Search for the cell housing the specified text and yield its [x, y] center coordinate. 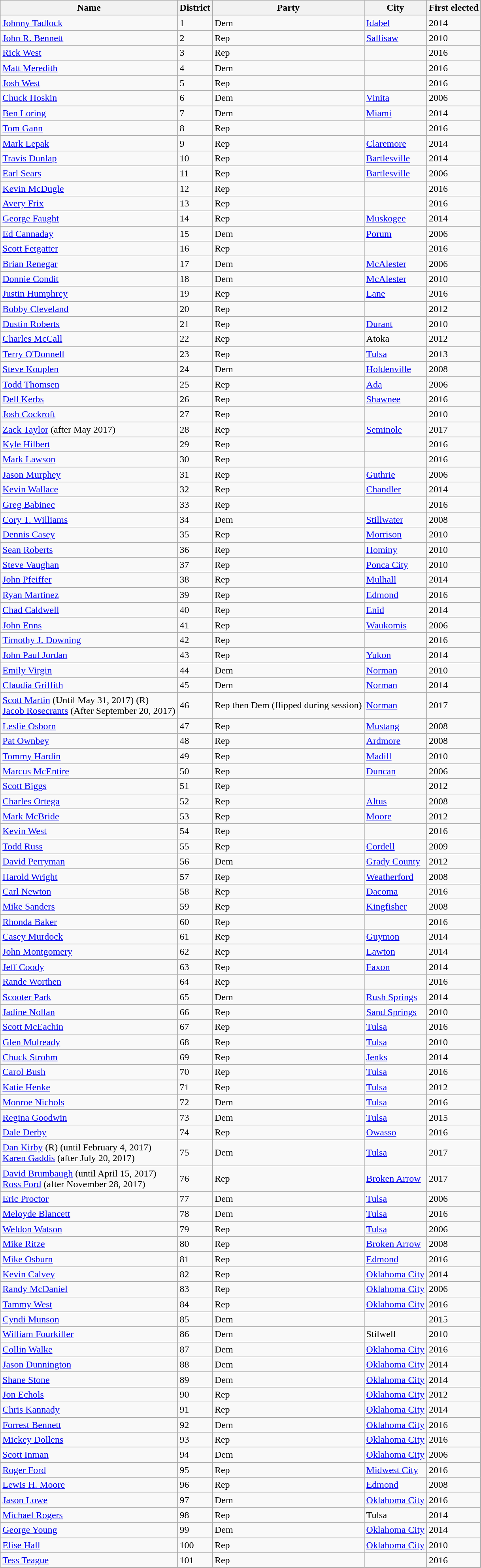
Regina Goodwin [89, 1117]
Hominy [395, 550]
Ryan Martinez [89, 595]
Chandler [395, 490]
Bobby Cleveland [89, 309]
Altus [395, 801]
10 [195, 158]
Waukomis [395, 625]
Tom Gann [89, 128]
Dustin Roberts [89, 324]
Weldon Watson [89, 1229]
23 [195, 354]
First elected [454, 8]
16 [195, 249]
48 [195, 741]
Todd Thomsen [89, 384]
82 [195, 1274]
15 [195, 234]
46 [195, 706]
Duncan [395, 771]
Dacoma [395, 891]
Marcus McEntire [89, 771]
Scooter Park [89, 997]
32 [195, 490]
Matt Meredith [89, 68]
Katie Henke [89, 1087]
Durant [395, 324]
Roger Ford [89, 1470]
94 [195, 1455]
92 [195, 1425]
25 [195, 384]
Kevin West [89, 831]
41 [195, 625]
Mike Ritze [89, 1244]
District [195, 8]
95 [195, 1470]
Randy McDaniel [89, 1289]
Collin Walke [89, 1349]
Avery Frix [89, 204]
Madill [395, 756]
David Brumbaugh (until April 15, 2017)Ross Ford (after November 28, 2017) [89, 1178]
75 [195, 1152]
Rush Springs [395, 997]
Harold Wright [89, 876]
18 [195, 279]
Monroe Nichols [89, 1102]
98 [195, 1515]
Kevin Wallace [89, 490]
59 [195, 906]
71 [195, 1087]
Dennis Casey [89, 535]
Emily Virgin [89, 670]
Carol Bush [89, 1072]
90 [195, 1394]
88 [195, 1364]
Todd Russ [89, 846]
Mulhall [395, 580]
Scott Martin (Until May 31, 2017) (R)Jacob Rosecrants (After September 20, 2017) [89, 706]
Carl Newton [89, 891]
Rhonda Baker [89, 922]
58 [195, 891]
56 [195, 861]
78 [195, 1214]
Jason Lowe [89, 1500]
Shane Stone [89, 1379]
Jadine Nollan [89, 1012]
69 [195, 1057]
Pat Ownbey [89, 741]
Mike Sanders [89, 906]
John Pfeiffer [89, 580]
12 [195, 189]
Michael Rogers [89, 1515]
Ben Loring [89, 113]
George Young [89, 1530]
70 [195, 1072]
83 [195, 1289]
99 [195, 1530]
Grady County [395, 861]
Johnny Tadlock [89, 23]
Enid [395, 610]
Claremore [395, 143]
Brian Renegar [89, 264]
Tommy Hardin [89, 756]
Sand Springs [395, 1012]
Kevin McDugle [89, 189]
11 [195, 173]
John Enns [89, 625]
Mark Lepak [89, 143]
64 [195, 982]
47 [195, 726]
Yukon [395, 655]
101 [195, 1560]
Leslie Osborn [89, 726]
72 [195, 1102]
Tess Teague [89, 1560]
William Fourkiller [89, 1334]
Idabel [395, 23]
Faxon [395, 967]
Scott Biggs [89, 786]
Midwest City [395, 1470]
Steve Kouplen [89, 369]
74 [195, 1132]
50 [195, 771]
3 [195, 53]
76 [195, 1178]
38 [195, 580]
John Paul Jordan [89, 655]
33 [195, 505]
66 [195, 1012]
Morrison [395, 535]
Lewis H. Moore [89, 1485]
34 [195, 520]
54 [195, 831]
35 [195, 535]
36 [195, 550]
81 [195, 1259]
37 [195, 565]
Rande Worthen [89, 982]
1 [195, 23]
Mike Osburn [89, 1259]
57 [195, 876]
Josh Cockroft [89, 414]
David Perryman [89, 861]
Rep then Dem (flipped during session) [288, 706]
Mark Lawson [89, 460]
67 [195, 1027]
Stilwell [395, 1334]
Party [288, 8]
20 [195, 309]
Ardmore [395, 741]
6 [195, 98]
Guthrie [395, 475]
Greg Babinec [89, 505]
John R. Bennett [89, 38]
96 [195, 1485]
Kingfisher [395, 906]
87 [195, 1349]
Jeff Coody [89, 967]
26 [195, 399]
Scott McEachin [89, 1027]
93 [195, 1440]
21 [195, 324]
91 [195, 1409]
17 [195, 264]
24 [195, 369]
Mustang [395, 726]
Charles McCall [89, 339]
79 [195, 1229]
Moore [395, 816]
53 [195, 816]
Josh West [89, 83]
Terry O'Donnell [89, 354]
77 [195, 1199]
Claudia Griffith [89, 685]
9 [195, 143]
51 [195, 786]
13 [195, 204]
29 [195, 444]
Mark McBride [89, 816]
Weatherford [395, 876]
Timothy J. Downing [89, 640]
Meloyde Blancett [89, 1214]
Kyle Hilbert [89, 444]
19 [195, 294]
Dale Derby [89, 1132]
27 [195, 414]
5 [195, 83]
Owasso [395, 1132]
8 [195, 128]
80 [195, 1244]
Jon Echols [89, 1394]
Ponca City [395, 565]
Jenks [395, 1057]
44 [195, 670]
Tammy West [89, 1304]
63 [195, 967]
Miami [395, 113]
60 [195, 922]
62 [195, 952]
Casey Murdock [89, 937]
7 [195, 113]
22 [195, 339]
Justin Humphrey [89, 294]
68 [195, 1042]
Chad Caldwell [89, 610]
Jason Murphey [89, 475]
52 [195, 801]
97 [195, 1500]
Glen Mulready [89, 1042]
Chris Kannady [89, 1409]
Mickey Dollens [89, 1440]
Lane [395, 294]
84 [195, 1304]
Dell Kerbs [89, 399]
42 [195, 640]
Zack Taylor (after May 2017) [89, 429]
Scott Inman [89, 1455]
28 [195, 429]
Cory T. Williams [89, 520]
Cyndi Munson [89, 1319]
Forrest Bennett [89, 1425]
55 [195, 846]
2013 [454, 354]
John Montgomery [89, 952]
Sallisaw [395, 38]
City [395, 8]
40 [195, 610]
Ada [395, 384]
Charles Ortega [89, 801]
Chuck Hoskin [89, 98]
Eric Proctor [89, 1199]
Travis Dunlap [89, 158]
Vinita [395, 98]
Steve Vaughan [89, 565]
Porum [395, 234]
Ed Cannaday [89, 234]
Jason Dunnington [89, 1364]
Earl Sears [89, 173]
Shawnee [395, 399]
89 [195, 1379]
Name [89, 8]
Scott Fetgatter [89, 249]
61 [195, 937]
4 [195, 68]
45 [195, 685]
Chuck Strohm [89, 1057]
86 [195, 1334]
2009 [454, 846]
Muskogee [395, 219]
Kevin Calvey [89, 1274]
39 [195, 595]
30 [195, 460]
49 [195, 756]
Elise Hall [89, 1545]
100 [195, 1545]
85 [195, 1319]
43 [195, 655]
Holdenville [395, 369]
73 [195, 1117]
Stillwater [395, 520]
Seminole [395, 429]
Guymon [395, 937]
14 [195, 219]
George Faught [89, 219]
65 [195, 997]
2 [195, 38]
Dan Kirby (R) (until February 4, 2017)Karen Gaddis (after July 20, 2017) [89, 1152]
Atoka [395, 339]
31 [195, 475]
Donnie Condit [89, 279]
Lawton [395, 952]
Cordell [395, 846]
Rick West [89, 53]
Sean Roberts [89, 550]
